Scan for the cell matching the given text and deliver its [X, Y] coordinate at center. 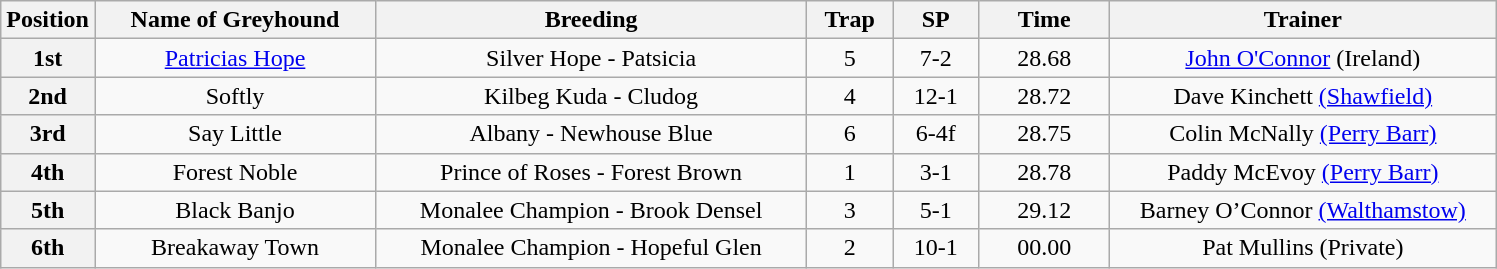
Breakaway Town [234, 248]
Softly [234, 96]
SP [936, 20]
7-2 [936, 58]
2 [850, 248]
3-1 [936, 172]
3 [850, 210]
5 [850, 58]
Say Little [234, 134]
6 [850, 134]
6th [48, 248]
Black Banjo [234, 210]
Forest Noble [234, 172]
4th [48, 172]
5th [48, 210]
4 [850, 96]
Time [1044, 20]
Trap [850, 20]
1st [48, 58]
Position [48, 20]
Paddy McEvoy (Perry Barr) [1303, 172]
Silver Hope - Patsicia [592, 58]
Patricias Hope [234, 58]
5-1 [936, 210]
28.68 [1044, 58]
Pat Mullins (Private) [1303, 248]
Prince of Roses - Forest Brown [592, 172]
6-4f [936, 134]
29.12 [1044, 210]
28.72 [1044, 96]
Kilbeg Kuda - Cludog [592, 96]
Albany - Newhouse Blue [592, 134]
28.75 [1044, 134]
Monalee Champion - Hopeful Glen [592, 248]
3rd [48, 134]
Colin McNally (Perry Barr) [1303, 134]
1 [850, 172]
00.00 [1044, 248]
Monalee Champion - Brook Densel [592, 210]
Trainer [1303, 20]
John O'Connor (Ireland) [1303, 58]
Name of Greyhound [234, 20]
Breeding [592, 20]
Dave Kinchett (Shawfield) [1303, 96]
Barney O’Connor (Walthamstow) [1303, 210]
28.78 [1044, 172]
10-1 [936, 248]
12-1 [936, 96]
2nd [48, 96]
